Return the [X, Y] coordinate for the center point of the cell that contains the specified text.  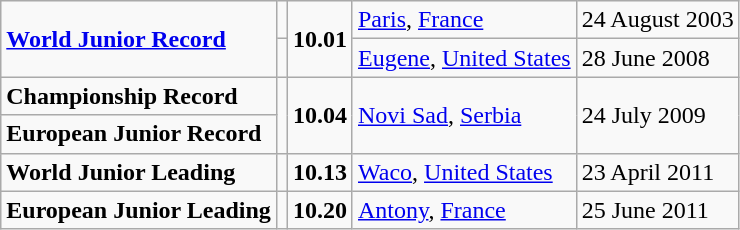
10.13 [320, 172]
European Junior Leading [139, 210]
Championship Record [139, 96]
Antony, France [464, 210]
10.04 [320, 115]
European Junior Record [139, 134]
Paris, France [464, 20]
10.01 [320, 39]
Eugene, United States [464, 58]
23 April 2011 [658, 172]
World Junior Leading [139, 172]
25 June 2011 [658, 210]
Novi Sad, Serbia [464, 115]
28 June 2008 [658, 58]
World Junior Record [139, 39]
10.20 [320, 210]
Waco, United States [464, 172]
24 July 2009 [658, 115]
24 August 2003 [658, 20]
